Capture the cell that displays the provided text and extract its (x, y) central coordinate. 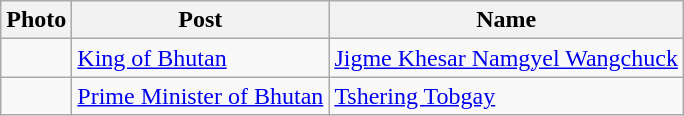
Tshering Tobgay (506, 96)
Prime Minister of Bhutan (200, 96)
King of Bhutan (200, 58)
Name (506, 20)
Jigme Khesar Namgyel Wangchuck (506, 58)
Post (200, 20)
Photo (36, 20)
